Return (x, y) of the center of cell containing provided text 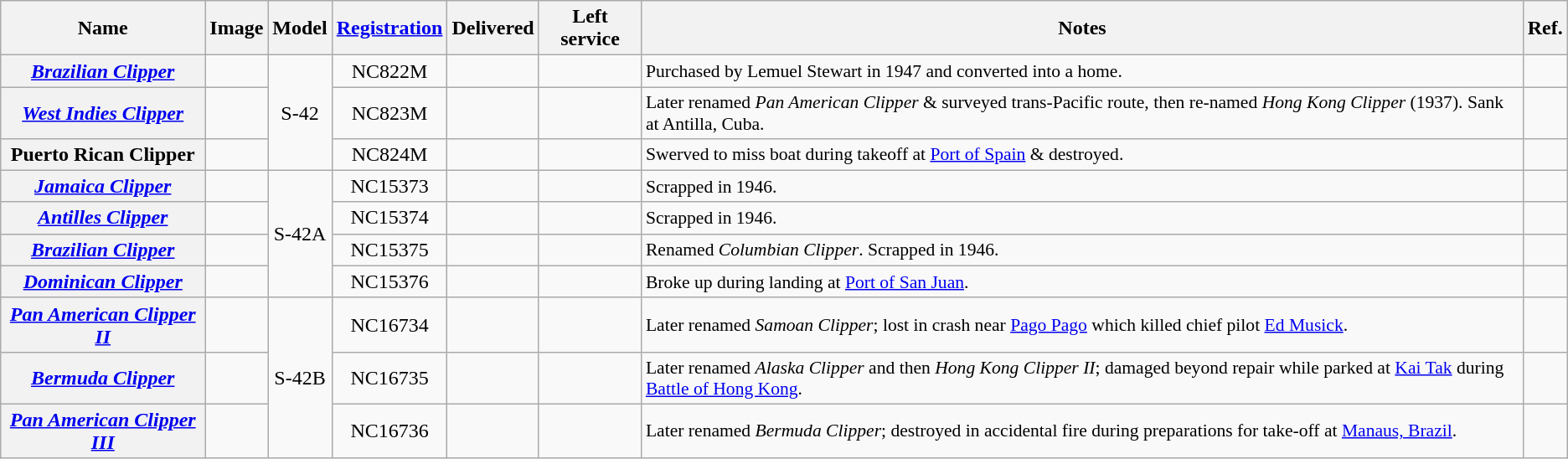
Renamed Columbian Clipper. Scrapped in 1946. (1082, 250)
Puerto Rican Clipper (103, 154)
Left service (590, 28)
Later renamed Pan American Clipper & surveyed trans-Pacific route, then re-named Hong Kong Clipper (1937). Sank at Antilla, Cuba. (1082, 112)
NC824M (389, 154)
NC16734 (389, 325)
NC15374 (389, 218)
Model (300, 28)
Notes (1082, 28)
Later renamed Samoan Clipper; lost in crash near Pago Pago which killed chief pilot Ed Musick. (1082, 325)
Delivered (493, 28)
NC15375 (389, 250)
Ref. (1545, 28)
Later renamed Alaska Clipper and then Hong Kong Clipper II; damaged beyond repair while parked at Kai Tak during Battle of Hong Kong. (1082, 377)
Dominican Clipper (103, 281)
Bermuda Clipper (103, 377)
NC15376 (389, 281)
Pan American Clipper III (103, 431)
West Indies Clipper (103, 112)
S-42B (300, 377)
S-42 (300, 112)
Later renamed Bermuda Clipper; destroyed in accidental fire during preparations for take-off at Manaus, Brazil. (1082, 431)
Name (103, 28)
NC16735 (389, 377)
NC15373 (389, 186)
NC822M (389, 71)
Pan American Clipper II (103, 325)
Image (236, 28)
Broke up during landing at Port of San Juan. (1082, 281)
S-42A (300, 234)
Swerved to miss boat during takeoff at Port of Spain & destroyed. (1082, 154)
NC823M (389, 112)
NC16736 (389, 431)
Jamaica Clipper (103, 186)
Registration (389, 28)
Purchased by Lemuel Stewart in 1947 and converted into a home. (1082, 71)
Antilles Clipper (103, 218)
